Identify which cell holds the provided text, then report its (x, y) central coordinate. 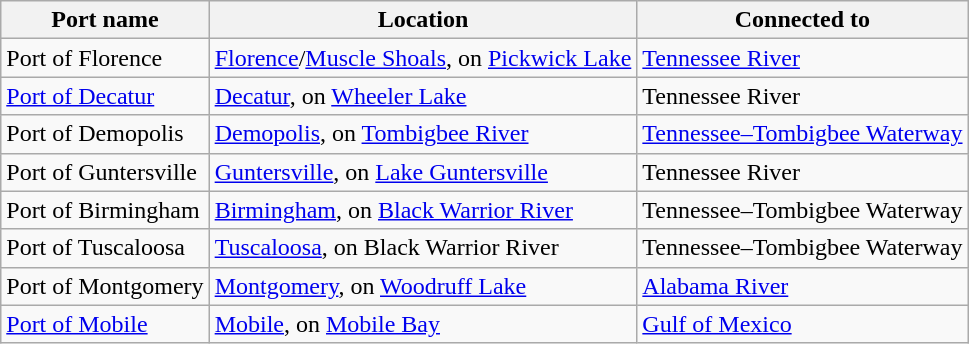
Mobile, on Mobile Bay (423, 324)
Port of Montgomery (105, 286)
Tuscaloosa, on Black Warrior River (423, 248)
Port of Decatur (105, 96)
Gulf of Mexico (802, 324)
Florence/Muscle Shoals, on Pickwick Lake (423, 58)
Guntersville, on Lake Guntersville (423, 172)
Port of Florence (105, 58)
Decatur, on Wheeler Lake (423, 96)
Alabama River (802, 286)
Port of Guntersville (105, 172)
Port of Demopolis (105, 134)
Connected to (802, 20)
Port of Tuscaloosa (105, 248)
Montgomery, on Woodruff Lake (423, 286)
Port of Birmingham (105, 210)
Birmingham, on Black Warrior River (423, 210)
Port name (105, 20)
Port of Mobile (105, 324)
Location (423, 20)
Demopolis, on Tombigbee River (423, 134)
